Locate the cell with the specified text and output its [X, Y] center coordinate. 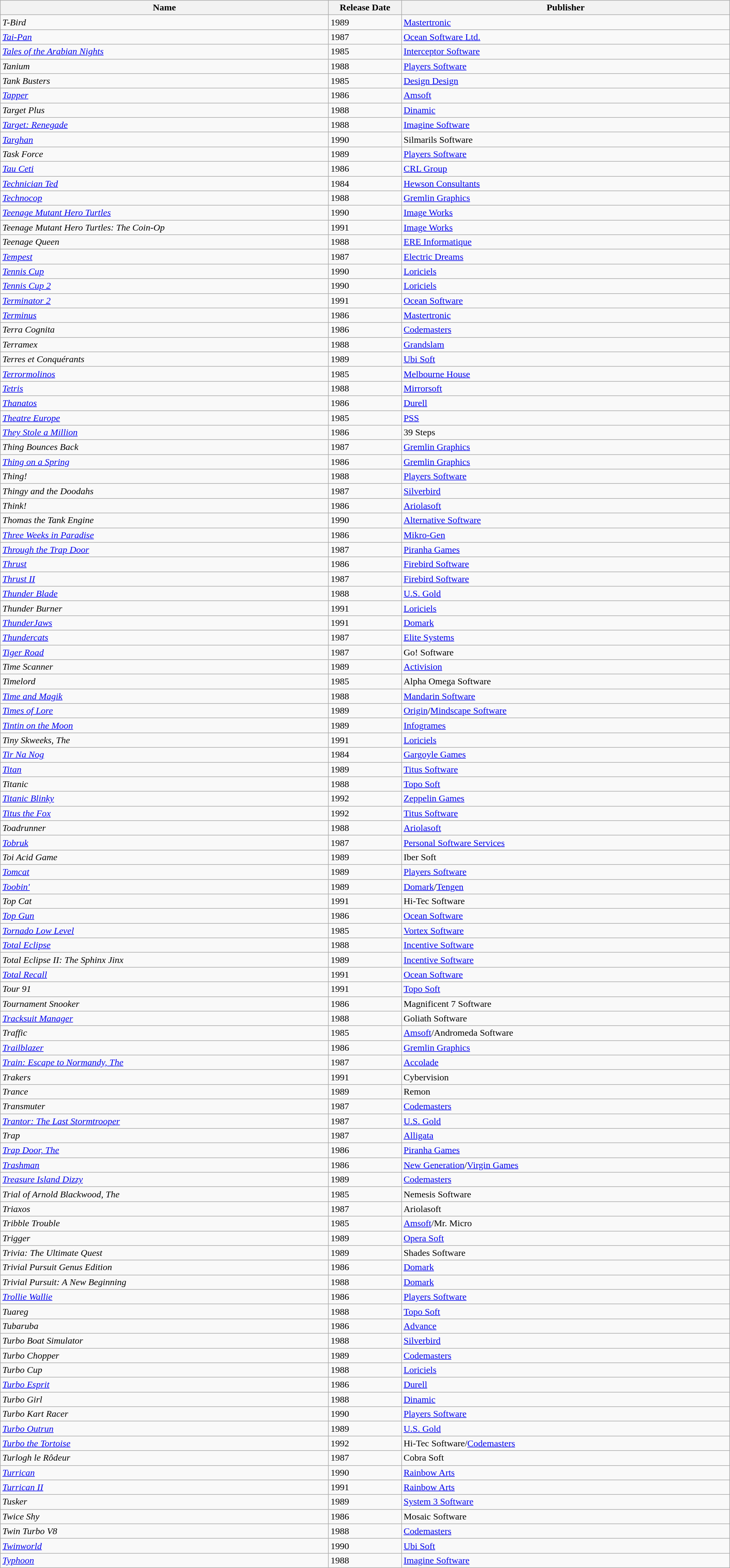
Mikro-Gen [566, 535]
Thundercats [165, 637]
Turbo Cup [165, 1370]
ERE Informatique [566, 242]
Treasure Island Dizzy [165, 1180]
Magnificent 7 Software [566, 1004]
Tribble Trouble [165, 1224]
Turbo Boat Simulator [165, 1341]
Grandslam [566, 344]
System 3 Software [566, 1502]
Trance [165, 1092]
Tai-Pan [165, 37]
Opera Soft [566, 1238]
Turbo Outrun [165, 1429]
PSS [566, 418]
Trigger [165, 1238]
Interceptor Software [566, 52]
Total Eclipse II: The Sphinx Jinx [165, 960]
Titan [165, 769]
Amsoft [566, 95]
Publisher [566, 8]
Cobra Soft [566, 1458]
Tau Ceti [165, 169]
Name [165, 8]
Tubaruba [165, 1326]
Times of Lore [165, 711]
Toobin' [165, 886]
Mosaic Software [566, 1516]
Total Recall [165, 975]
Terminator 2 [165, 301]
Origin/Mindscape Software [566, 711]
Toi Acid Game [165, 857]
Trivial Pursuit Genus Edition [165, 1267]
Terramex [165, 344]
Tetris [165, 388]
Thrust [165, 564]
Amsoft/Andromeda Software [566, 1033]
Turbo Esprit [165, 1385]
Turrican II [165, 1487]
Tintin on the Moon [165, 725]
Melbourne House [566, 374]
Terra Cognita [165, 330]
Traffic [165, 1033]
Electric Dreams [566, 257]
Domark/Tengen [566, 886]
Remon [566, 1092]
Trashman [165, 1165]
Turrican [165, 1473]
Personal Software Services [566, 843]
Technician Ted [165, 184]
Alternative Software [566, 520]
Terres et Conquérants [165, 359]
Cybervision [566, 1077]
Elite Systems [566, 637]
Goliath Software [566, 1018]
Iber Soft [566, 857]
Trap Door, The [165, 1150]
Total Eclipse [165, 945]
Technocop [165, 198]
Activision [566, 667]
Thingy and the Doodahs [165, 491]
Thunder Blade [165, 593]
Nemesis Software [566, 1194]
Toadrunner [165, 828]
Timelord [165, 682]
Tales of the Arabian Nights [165, 52]
Tempest [165, 257]
Turbo Kart Racer [165, 1414]
Time and Magik [165, 696]
Terrormolinos [165, 374]
Thunder Burner [165, 608]
Tennis Cup [165, 271]
Three Weeks in Paradise [165, 535]
Turbo the Tortoise [165, 1443]
Hi-Tec Software [566, 901]
Typhoon [165, 1560]
Advance [566, 1326]
Trivial Pursuit: A New Beginning [165, 1282]
Tank Busters [165, 81]
Thanatos [165, 403]
Amsoft/Mr. Micro [566, 1224]
ThunderJaws [165, 623]
They Stole a Million [165, 433]
Hi-Tec Software/Codemasters [566, 1443]
Time Scanner [165, 667]
Tapper [165, 95]
Zeppelin Games [566, 799]
Thrust II [165, 579]
Tornado Low Level [165, 931]
Transmuter [165, 1106]
Twinworld [165, 1546]
Accolade [566, 1062]
Task Force [165, 154]
Go! Software [566, 652]
Through the Trap Door [165, 550]
Tanium [165, 66]
Top Gun [165, 916]
Trakers [165, 1077]
Top Cat [165, 901]
Tiger Road [165, 652]
Titanic [165, 784]
Tiny Skweeks, The [165, 740]
Train: Escape to Normandy, The [165, 1062]
Design Design [566, 81]
Titanic Blinky [165, 799]
Target: Renegade [165, 125]
Thing on a Spring [165, 462]
Alpha Omega Software [566, 682]
Vortex Software [566, 931]
Gargoyle Games [566, 755]
Targhan [165, 139]
Tracksuit Manager [165, 1018]
Teenage Mutant Hero Turtles [165, 213]
Tour 91 [165, 989]
Thing Bounces Back [165, 447]
Tournament Snooker [165, 1004]
Teenage Queen [165, 242]
Tobruk [165, 843]
Theatre Europe [165, 418]
Silmarils Software [566, 139]
Ocean Software Ltd. [566, 37]
Trial of Arnold Blackwood, The [165, 1194]
Think! [165, 506]
Shades Software [566, 1253]
Twice Shy [165, 1516]
Trantor: The Last Stormtrooper [165, 1121]
Hewson Consultants [566, 184]
Turlogh le Rôdeur [165, 1458]
39 Steps [566, 433]
New Generation/Virgin Games [566, 1165]
Target Plus [165, 110]
Tomcat [165, 872]
Triaxos [165, 1209]
Teenage Mutant Hero Turtles: The Coin-Op [165, 227]
Tuareg [165, 1311]
Titus the Fox [165, 813]
CRL Group [566, 169]
Release Date [365, 8]
Turbo Girl [165, 1399]
Trap [165, 1136]
Mirrorsoft [566, 388]
Tennis Cup 2 [165, 286]
Trollie Wallie [165, 1297]
T-Bird [165, 22]
Trailblazer [165, 1048]
Trivia: The Ultimate Quest [165, 1253]
Thing! [165, 476]
Tusker [165, 1502]
Turbo Chopper [165, 1355]
Tir Na Nog [165, 755]
Twin Turbo V8 [165, 1531]
Thomas the Tank Engine [165, 520]
Mandarin Software [566, 696]
Alligata [566, 1136]
Infogrames [566, 725]
Terminus [165, 315]
